For the text-containing cell, return its midpoint in [X, Y] coordinate format. 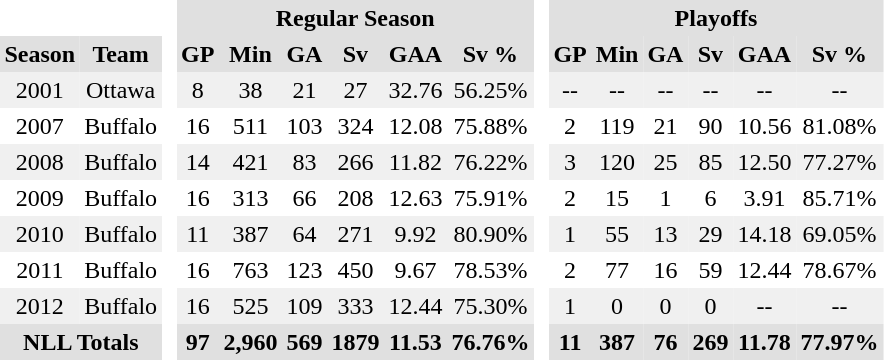
83 [304, 162]
14.18 [764, 234]
11.78 [764, 342]
3 [570, 162]
NLL Totals [81, 342]
2009 [40, 198]
14 [198, 162]
119 [617, 126]
55 [617, 234]
421 [250, 162]
97 [198, 342]
12.08 [416, 126]
77.27% [840, 162]
569 [304, 342]
85 [710, 162]
77.97% [840, 342]
2007 [40, 126]
90 [710, 126]
78.67% [840, 270]
Ottawa [121, 90]
Regular Season [356, 18]
208 [356, 198]
76 [666, 342]
9.67 [416, 270]
15 [617, 198]
1879 [356, 342]
450 [356, 270]
75.88% [490, 126]
Season [40, 54]
78.53% [490, 270]
763 [250, 270]
10.56 [764, 126]
13 [666, 234]
76.22% [490, 162]
109 [304, 306]
2008 [40, 162]
6 [710, 198]
69.05% [840, 234]
3.91 [764, 198]
11.82 [416, 162]
81.08% [840, 126]
85.71% [840, 198]
103 [304, 126]
56.25% [490, 90]
11.53 [416, 342]
12.63 [416, 198]
313 [250, 198]
75.30% [490, 306]
59 [710, 270]
123 [304, 270]
9.92 [416, 234]
27 [356, 90]
2012 [40, 306]
76.76% [490, 342]
120 [617, 162]
29 [710, 234]
266 [356, 162]
511 [250, 126]
77 [617, 270]
324 [356, 126]
8 [198, 90]
2010 [40, 234]
333 [356, 306]
2,960 [250, 342]
269 [710, 342]
271 [356, 234]
66 [304, 198]
Team [121, 54]
38 [250, 90]
2001 [40, 90]
80.90% [490, 234]
12.50 [764, 162]
64 [304, 234]
2011 [40, 270]
32.76 [416, 90]
75.91% [490, 198]
Playoffs [716, 18]
25 [666, 162]
525 [250, 306]
